Scan for the cell matching the given text and deliver its (x, y) coordinate at center. 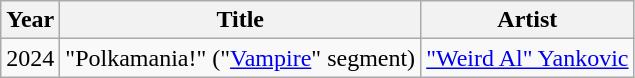
Title (240, 20)
"Polkamania!" ("Vampire" segment) (240, 58)
Year (30, 20)
"Weird Al" Yankovic (528, 58)
2024 (30, 58)
Artist (528, 20)
